Search for the cell housing the specified text and yield its [X, Y] center coordinate. 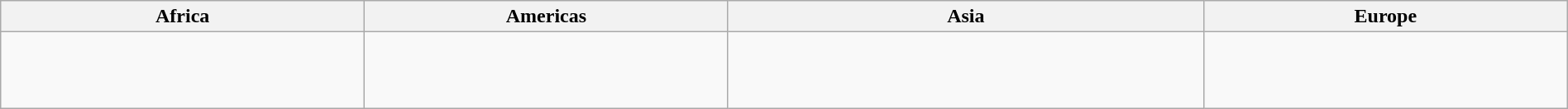
Europe [1385, 17]
Africa [183, 17]
Asia [966, 17]
Americas [547, 17]
